Identify which cell holds the provided text, then report its (X, Y) central coordinate. 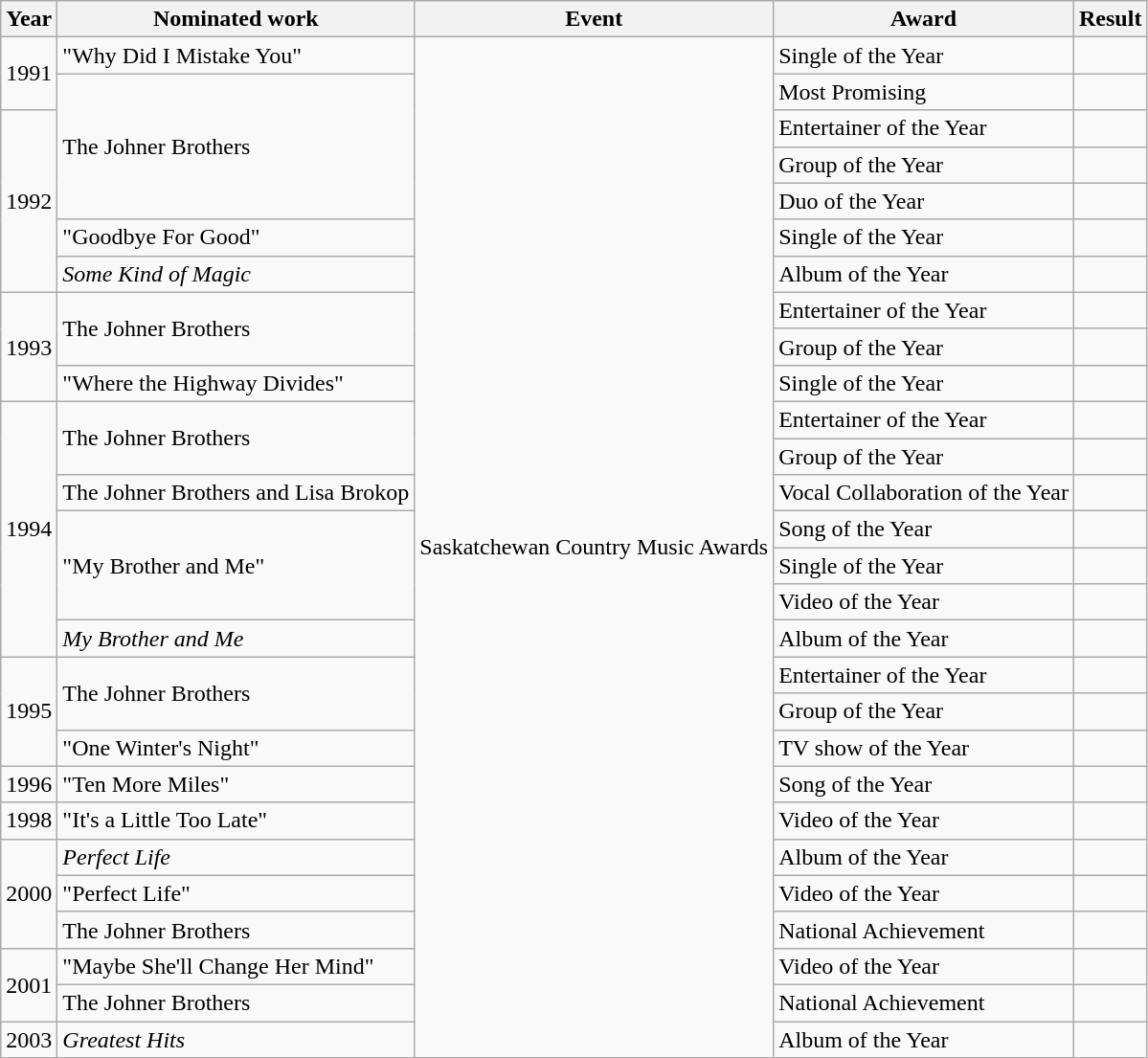
Award (924, 19)
2003 (29, 1039)
Year (29, 19)
1994 (29, 529)
"Perfect Life" (236, 893)
Duo of the Year (924, 201)
"One Winter's Night" (236, 748)
The Johner Brothers and Lisa Brokop (236, 493)
1992 (29, 201)
Most Promising (924, 92)
"Ten More Miles" (236, 784)
"It's a Little Too Late" (236, 821)
1995 (29, 711)
Some Kind of Magic (236, 274)
2000 (29, 893)
My Brother and Me (236, 639)
"Why Did I Mistake You" (236, 56)
"Goodbye For Good" (236, 237)
1993 (29, 347)
Vocal Collaboration of the Year (924, 493)
"Where the Highway Divides" (236, 383)
1998 (29, 821)
Result (1111, 19)
Perfect Life (236, 857)
1991 (29, 74)
TV show of the Year (924, 748)
2001 (29, 984)
Saskatchewan Country Music Awards (594, 548)
Greatest Hits (236, 1039)
1996 (29, 784)
"My Brother and Me" (236, 566)
Nominated work (236, 19)
Event (594, 19)
"Maybe She'll Change Her Mind" (236, 966)
